Extract the (x, y) coordinate from the center of the cell holding the provided text.  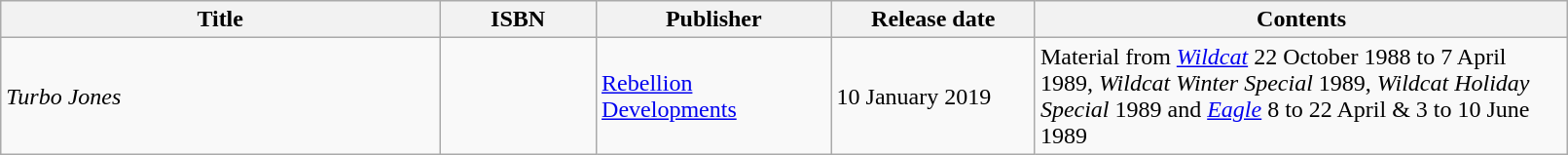
Contents (1300, 19)
Rebellion Developments (714, 96)
10 January 2019 (932, 96)
Release date (932, 19)
Title (220, 19)
Turbo Jones (220, 96)
Publisher (714, 19)
ISBN (518, 19)
